Return [x, y] of the center of cell containing provided text 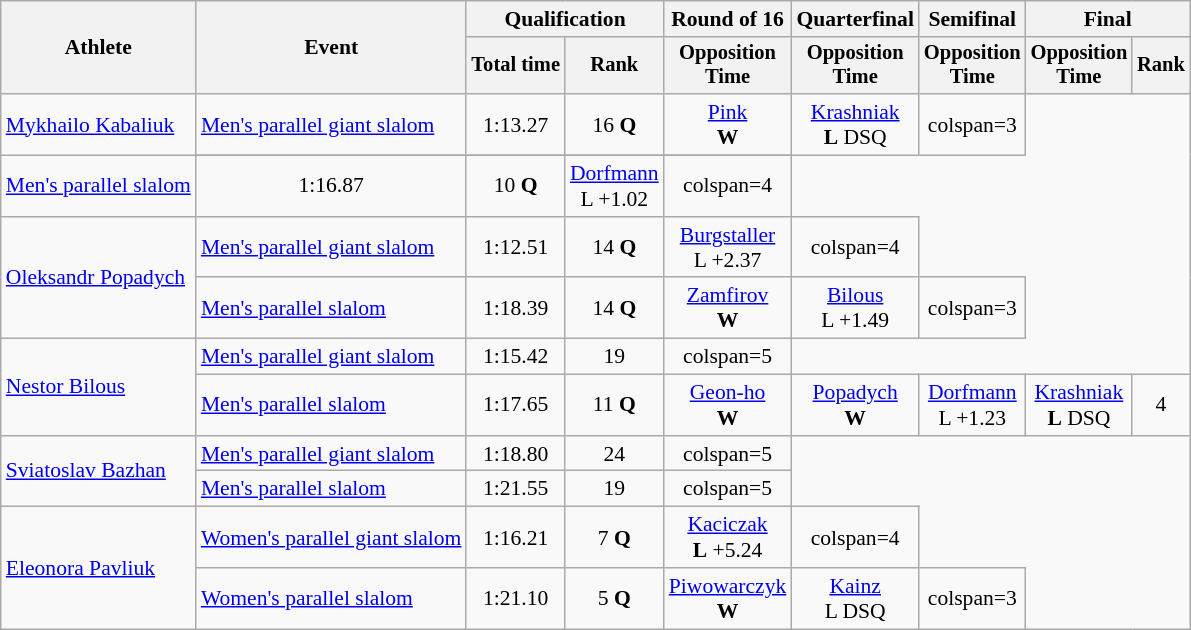
1:18.80 [515, 454]
PinkW [728, 124]
Women's parallel giant slalom [332, 538]
1:21.55 [515, 489]
7 Q [614, 538]
Oleksandr Popadych [98, 278]
KainzL DSQ [855, 598]
Semifinal [972, 19]
5 Q [614, 598]
Qualification [564, 19]
1:21.10 [515, 598]
PopadychW [855, 406]
16 Q [614, 124]
Nestor Bilous [98, 388]
Athlete [98, 48]
11 Q [614, 406]
Quarterfinal [855, 19]
1:16.21 [515, 538]
Geon-hoW [728, 406]
Final [1108, 19]
1:13.27 [515, 124]
Event [332, 48]
Women's parallel slalom [332, 598]
10 Q [515, 186]
Total time [515, 66]
1:12.51 [515, 248]
KaciczakL +5.24 [728, 538]
1:17.65 [515, 406]
DorfmannL +1.02 [614, 186]
1:16.87 [332, 186]
1:18.39 [515, 308]
BurgstallerL +2.37 [728, 248]
BilousL +1.49 [855, 308]
DorfmannL +1.23 [972, 406]
Sviatoslav Bazhan [98, 472]
Eleonora Pavliuk [98, 568]
Mykhailo Kabaliuk [98, 124]
ZamfirovW [728, 308]
4 [1161, 406]
Round of 16 [728, 19]
1:15.42 [515, 357]
PiwowarczykW [728, 598]
24 [614, 454]
